Determine the (x, y) coordinate at the center of the cell enclosing the given text.  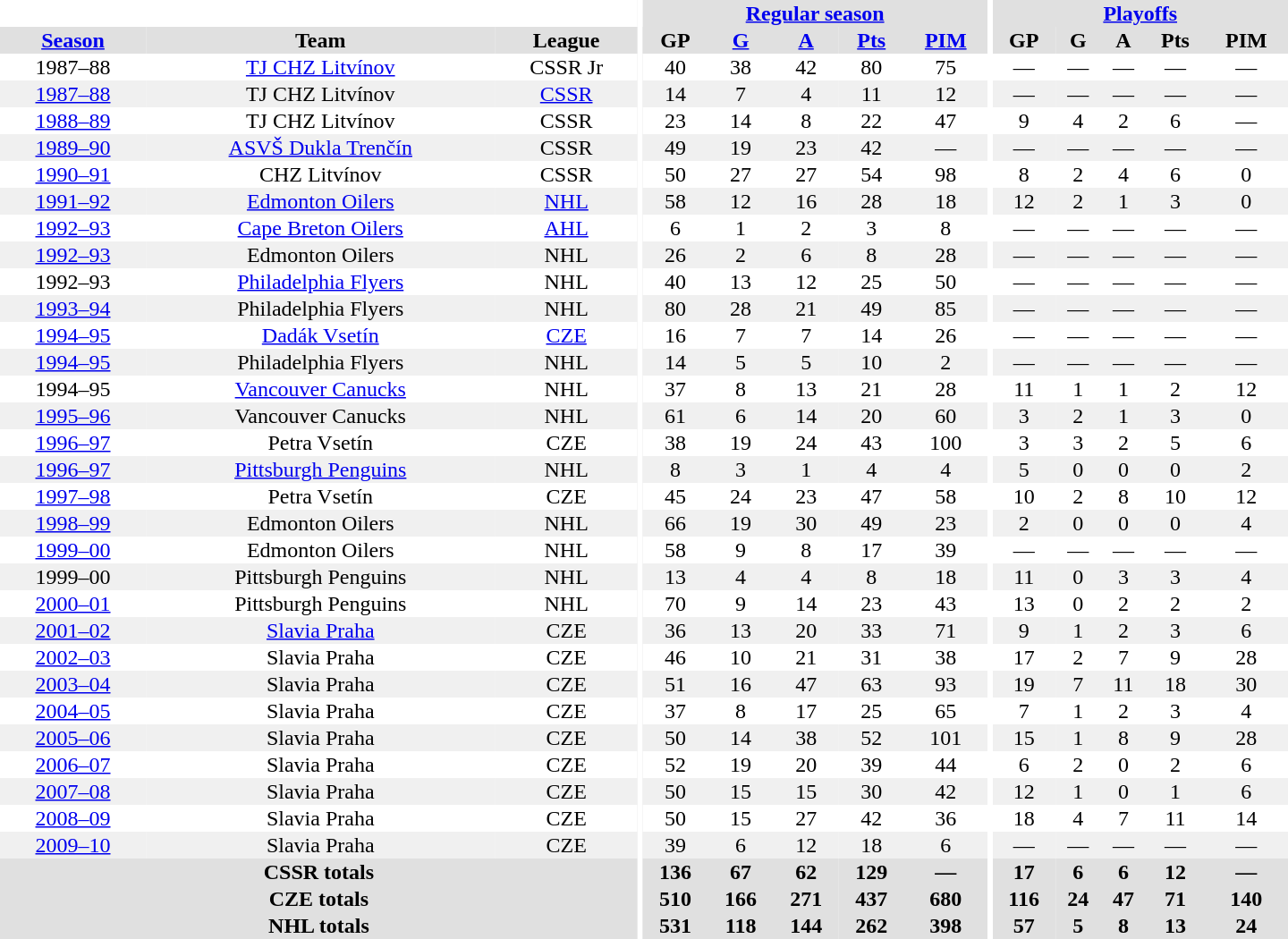
66 (674, 523)
46 (674, 657)
116 (1023, 899)
1989–90 (73, 148)
101 (946, 738)
2000–01 (73, 604)
45 (674, 496)
65 (946, 711)
62 (807, 872)
93 (946, 684)
118 (741, 926)
2008–09 (73, 818)
75 (946, 67)
70 (674, 604)
AHL (565, 228)
100 (946, 443)
510 (674, 899)
57 (1023, 926)
1998–99 (73, 523)
61 (674, 416)
531 (674, 926)
85 (946, 309)
Dadák Vsetín (320, 335)
22 (871, 121)
Playoffs (1140, 13)
166 (741, 899)
1991–92 (73, 201)
Regular season (814, 13)
60 (946, 416)
2001–02 (73, 630)
CSSR Jr (565, 67)
31 (871, 657)
Team (320, 40)
2005–06 (73, 738)
2004–05 (73, 711)
1988–89 (73, 121)
Season (73, 40)
437 (871, 899)
271 (807, 899)
67 (741, 872)
144 (807, 926)
2003–04 (73, 684)
136 (674, 872)
1993–94 (73, 309)
ASVŠ Dukla Trenčín (320, 148)
2007–08 (73, 791)
398 (946, 926)
1990–91 (73, 174)
2009–10 (73, 845)
680 (946, 899)
33 (871, 630)
44 (946, 765)
63 (871, 684)
1995–96 (73, 416)
CHZ Litvínov (320, 174)
51 (674, 684)
Cape Breton Oilers (320, 228)
262 (871, 926)
54 (871, 174)
98 (946, 174)
CZE totals (318, 899)
140 (1247, 899)
2006–07 (73, 765)
1997–98 (73, 496)
League (565, 40)
129 (871, 872)
CSSR totals (318, 872)
NHL totals (318, 926)
2002–03 (73, 657)
